Extract the [X, Y] coordinate from the center of the cell holding the provided text.  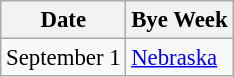
Nebraska [180, 58]
September 1 [64, 58]
Date [64, 20]
Bye Week [180, 20]
